Scan for the cell matching the given text and deliver its (x, y) coordinate at center. 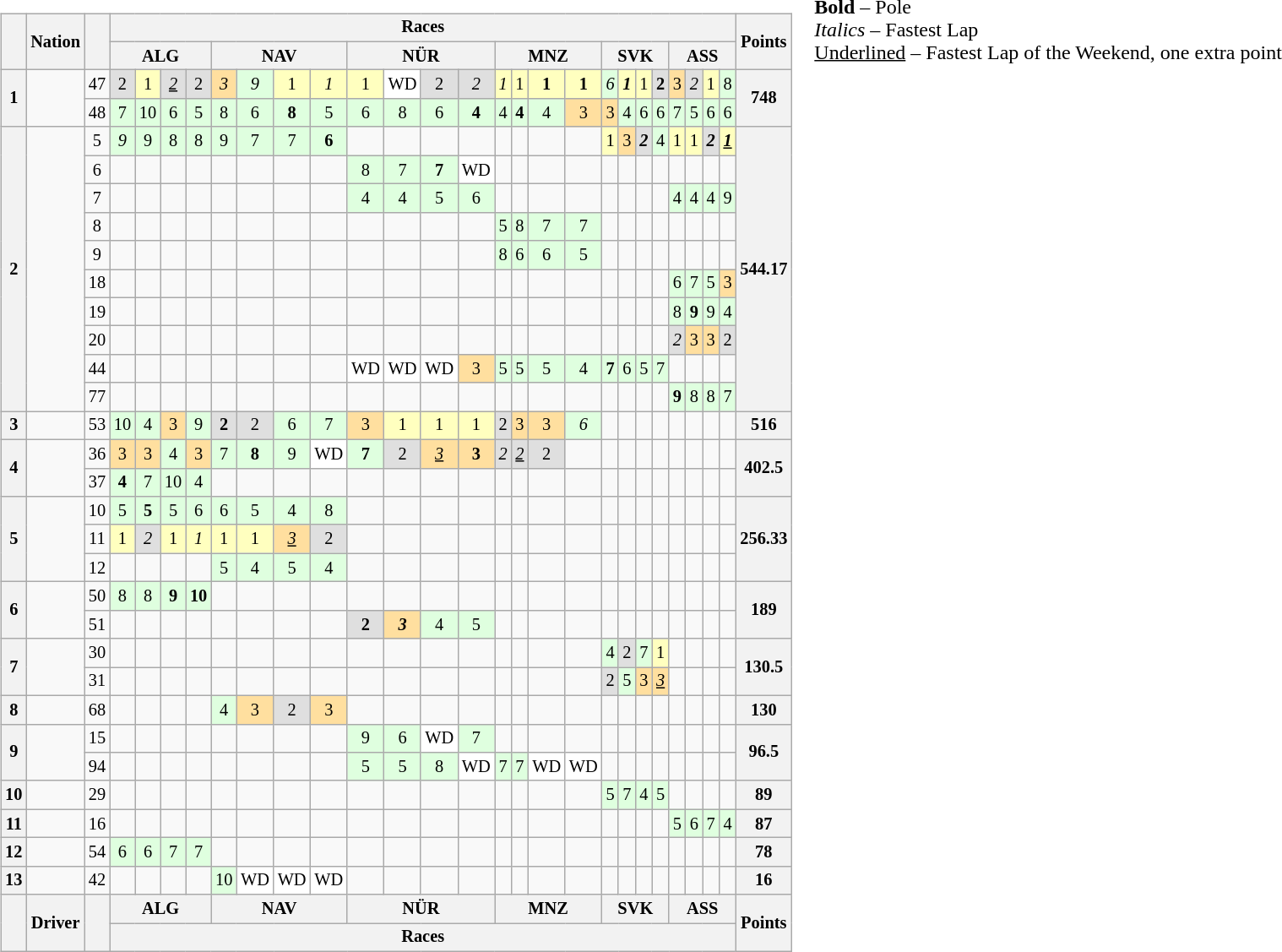
42 (97, 880)
96.5 (763, 752)
51 (97, 624)
54 (97, 852)
78 (763, 852)
544.17 (763, 269)
89 (763, 795)
44 (97, 369)
29 (97, 795)
402.5 (763, 468)
130.5 (763, 667)
20 (97, 340)
94 (97, 767)
50 (97, 596)
256.33 (763, 539)
68 (97, 710)
37 (97, 482)
748 (763, 98)
36 (97, 454)
77 (97, 397)
Driver (56, 922)
18 (97, 284)
19 (97, 312)
516 (763, 426)
48 (97, 113)
15 (97, 738)
Nation (56, 42)
130 (763, 710)
13 (14, 880)
47 (97, 84)
53 (97, 426)
87 (763, 824)
30 (97, 653)
31 (97, 682)
189 (763, 610)
